Pinpoint the cell where the given text exists, returning its [x, y] midpoint coordinate. 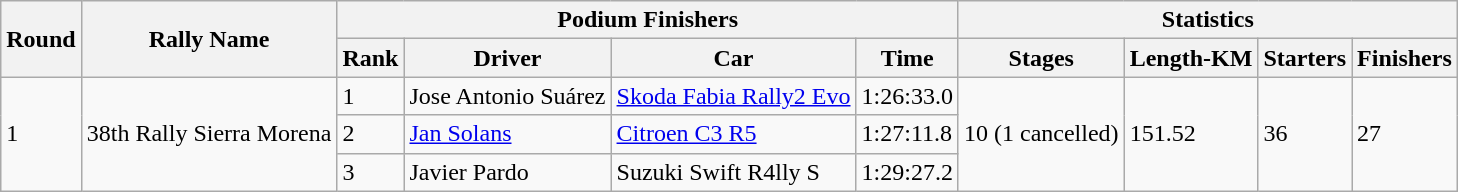
Length-KM [1191, 58]
Round [41, 39]
3 [370, 172]
27 [1405, 134]
2 [370, 134]
Finishers [1405, 58]
Jan Solans [508, 134]
Stages [1041, 58]
1:27:11.8 [907, 134]
151.52 [1191, 134]
Time [907, 58]
Podium Finishers [648, 20]
Car [734, 58]
1:26:33.0 [907, 96]
38th Rally Sierra Morena [209, 134]
Rank [370, 58]
36 [1305, 134]
Driver [508, 58]
Rally Name [209, 39]
10 (1 cancelled) [1041, 134]
Citroen C3 R5 [734, 134]
Statistics [1208, 20]
Suzuki Swift R4lly S [734, 172]
Jose Antonio Suárez [508, 96]
1:29:27.2 [907, 172]
Skoda Fabia Rally2 Evo [734, 96]
Javier Pardo [508, 172]
Starters [1305, 58]
